Extract the [X, Y] coordinate from the center of the cell holding the provided text.  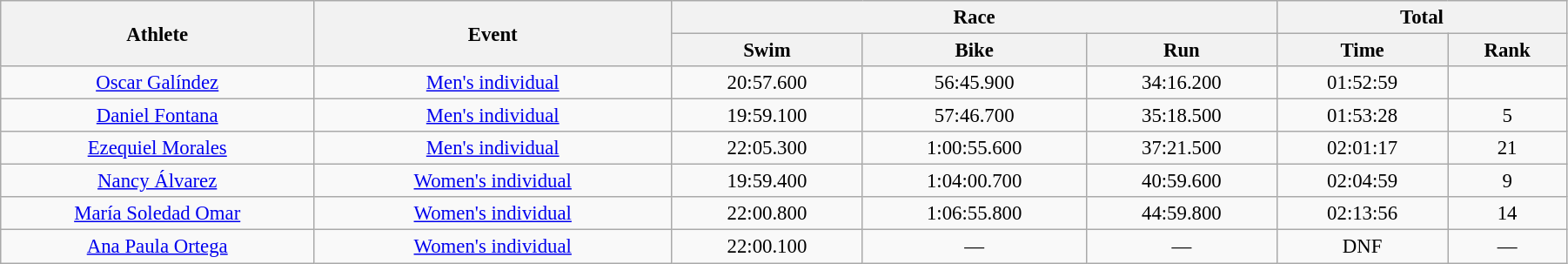
1:00:55.600 [975, 148]
37:21.500 [1182, 148]
Time [1363, 51]
1:04:00.700 [975, 181]
02:13:56 [1363, 213]
56:45.900 [975, 83]
DNF [1363, 247]
01:52:59 [1363, 83]
22:05.300 [767, 148]
35:18.500 [1182, 116]
21 [1507, 148]
02:01:17 [1363, 148]
Race [975, 17]
40:59.600 [1182, 181]
19:59.400 [767, 181]
Ezequiel Morales [157, 148]
19:59.100 [767, 116]
22:00.800 [767, 213]
01:53:28 [1363, 116]
22:00.100 [767, 247]
Total [1422, 17]
Swim [767, 51]
María Soledad Omar [157, 213]
44:59.800 [1182, 213]
Event [493, 33]
5 [1507, 116]
Run [1182, 51]
Daniel Fontana [157, 116]
9 [1507, 181]
Oscar Galíndez [157, 83]
Ana Paula Ortega [157, 247]
Rank [1507, 51]
14 [1507, 213]
57:46.700 [975, 116]
02:04:59 [1363, 181]
Bike [975, 51]
Nancy Álvarez [157, 181]
Athlete [157, 33]
1:06:55.800 [975, 213]
34:16.200 [1182, 83]
20:57.600 [767, 83]
